Scan for the cell matching the given text and deliver its (X, Y) coordinate at center. 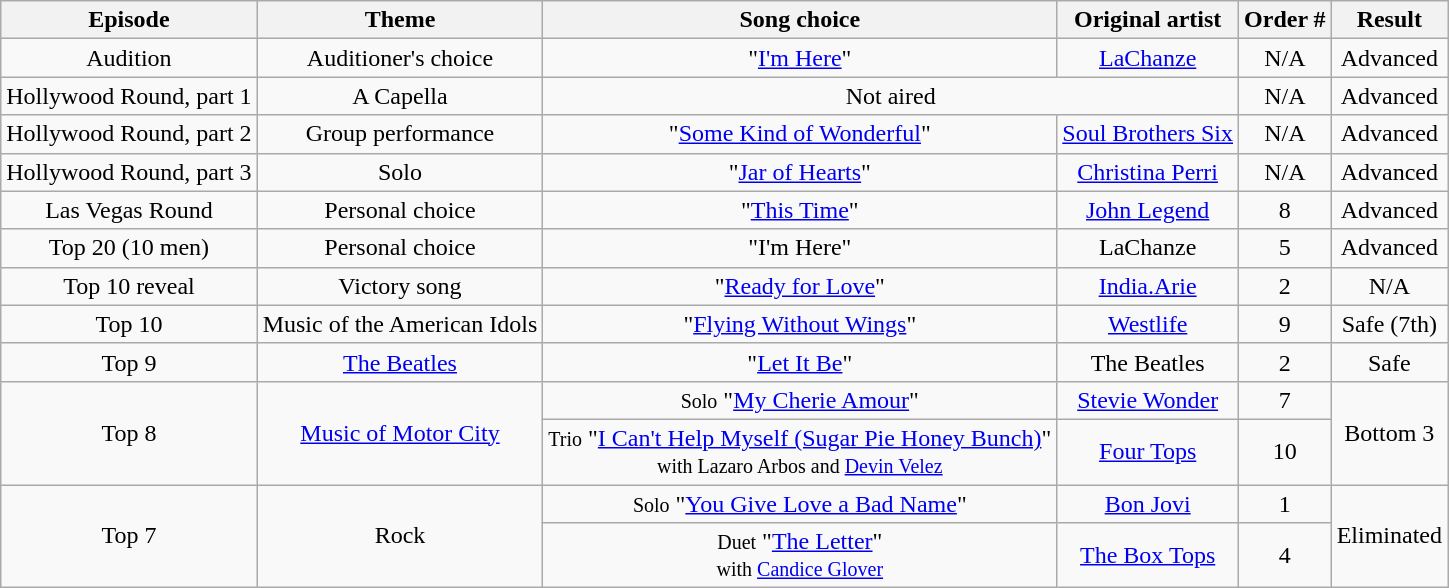
Top 8 (129, 432)
Solo "My Cherie Amour" (800, 400)
Music of the American Idols (400, 324)
Top 10 reveal (129, 286)
10 (1286, 452)
Music of Motor City (400, 432)
Top 10 (129, 324)
Result (1389, 20)
Rock (400, 536)
Hollywood Round, part 2 (129, 134)
Theme (400, 20)
"Ready for Love" (800, 286)
The Box Tops (1148, 556)
"Some Kind of Wonderful" (800, 134)
Las Vegas Round (129, 210)
Solo (400, 172)
"Flying Without Wings" (800, 324)
4 (1286, 556)
"This Time" (800, 210)
Duet "The Letter"with Candice Glover (800, 556)
Eliminated (1389, 536)
John Legend (1148, 210)
Four Tops (1148, 452)
Order # (1286, 20)
A Capella (400, 96)
Episode (129, 20)
"Let It Be" (800, 362)
Audition (129, 58)
5 (1286, 248)
9 (1286, 324)
India.Arie (1148, 286)
Group performance (400, 134)
Soul Brothers Six (1148, 134)
7 (1286, 400)
"Jar of Hearts" (800, 172)
Victory song (400, 286)
Bottom 3 (1389, 432)
Westlife (1148, 324)
Safe (1389, 362)
Bon Jovi (1148, 503)
1 (1286, 503)
Song choice (800, 20)
Auditioner's choice (400, 58)
Safe (7th) (1389, 324)
Top 20 (10 men) (129, 248)
8 (1286, 210)
Hollywood Round, part 3 (129, 172)
Trio "I Can't Help Myself (Sugar Pie Honey Bunch)"with Lazaro Arbos and Devin Velez (800, 452)
Top 7 (129, 536)
Solo "You Give Love a Bad Name" (800, 503)
Top 9 (129, 362)
Original artist (1148, 20)
Christina Perri (1148, 172)
Hollywood Round, part 1 (129, 96)
Not aired (891, 96)
Stevie Wonder (1148, 400)
